Detect which cell encompasses the target text, then output its (x, y) center coordinate. 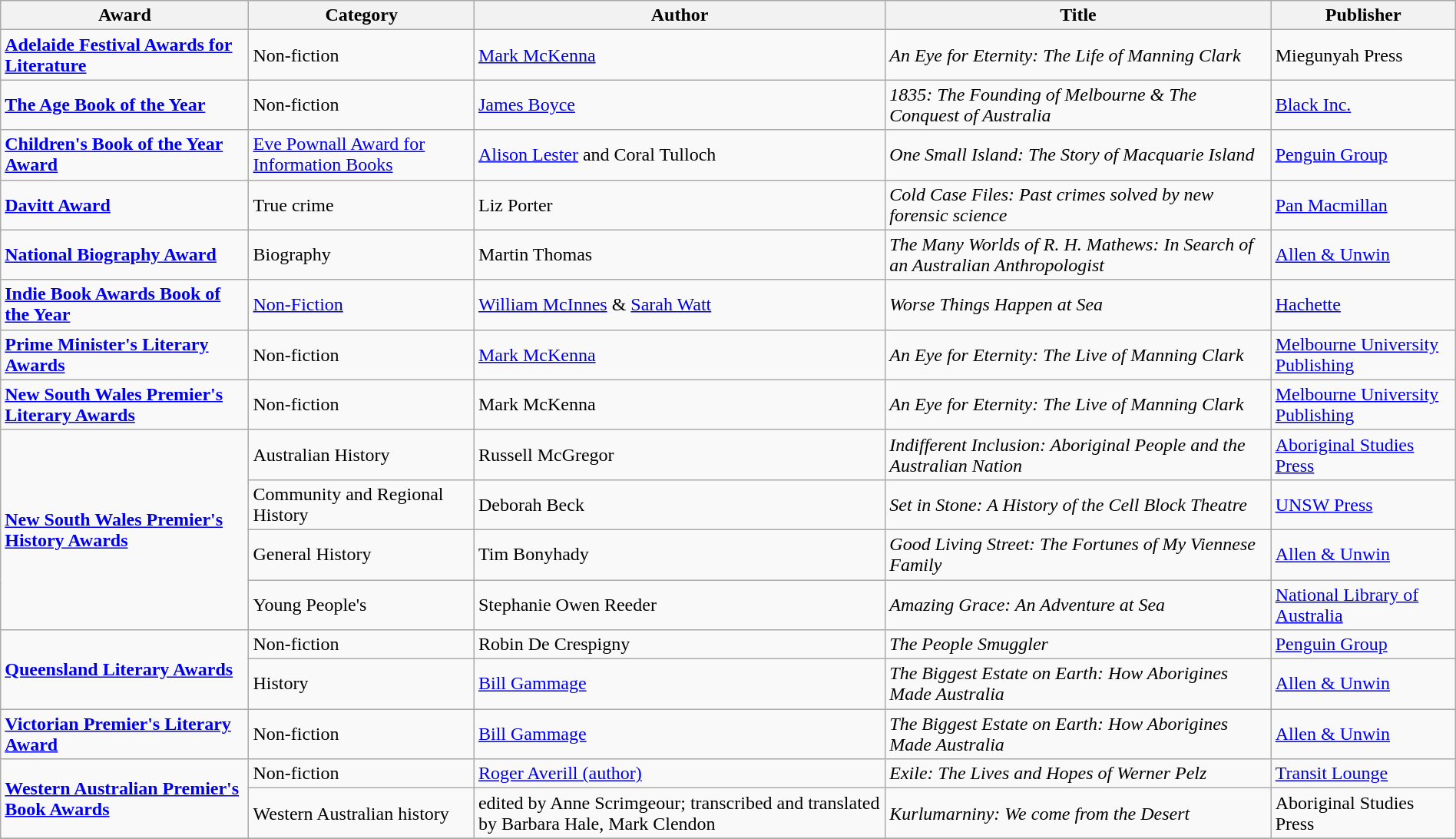
Indie Book Awards Book of the Year (124, 304)
Young People's (361, 604)
Victorian Premier's Literary Award (124, 735)
Community and Regional History (361, 504)
Publisher (1363, 15)
Adelaide Festival Awards for Literature (124, 55)
UNSW Press (1363, 504)
Australian History (361, 455)
Good Living Street: The Fortunes of My Viennese Family (1078, 555)
Set in Stone: A History of the Cell Block Theatre (1078, 504)
General History (361, 555)
Title (1078, 15)
An Eye for Eternity: The Life of Manning Clark (1078, 55)
Kurlumarniny: We come from the Desert (1078, 813)
Robin De Crespigny (679, 645)
New South Wales Premier's Literary Awards (124, 404)
Deborah Beck (679, 504)
Martin Thomas (679, 255)
Miegunyah Press (1363, 55)
William McInnes & Sarah Watt (679, 304)
Pan Macmillan (1363, 204)
Biography (361, 255)
Indifferent Inclusion: Aboriginal People and the Australian Nation (1078, 455)
Prime Minister's Literary Awards (124, 355)
Cold Case Files: Past crimes solved by new forensic science (1078, 204)
Western Australian Premier's Book Awards (124, 799)
Alison Lester and Coral Tulloch (679, 155)
1835: The Founding of Melbourne & The Conquest of Australia (1078, 104)
The Many Worlds of R. H. Mathews: In Search of an Australian Anthropologist (1078, 255)
Western Australian history (361, 813)
New South Wales Premier's History Awards (124, 529)
Black Inc. (1363, 104)
Transit Lounge (1363, 774)
Children's Book of the Year Award (124, 155)
Roger Averill (author) (679, 774)
Amazing Grace: An Adventure at Sea (1078, 604)
History (361, 684)
Category (361, 15)
Author (679, 15)
National Biography Award (124, 255)
Worse Things Happen at Sea (1078, 304)
The Age Book of the Year (124, 104)
Queensland Literary Awards (124, 670)
Davitt Award (124, 204)
James Boyce (679, 104)
Stephanie Owen Reeder (679, 604)
The People Smuggler (1078, 645)
True crime (361, 204)
National Library of Australia (1363, 604)
Eve Pownall Award for Information Books (361, 155)
Tim Bonyhady (679, 555)
Exile: The Lives and Hopes of Werner Pelz (1078, 774)
Non-Fiction (361, 304)
Award (124, 15)
edited by Anne Scrimgeour; transcribed and translated by Barbara Hale, Mark Clendon (679, 813)
Russell McGregor (679, 455)
One Small Island: The Story of Macquarie Island (1078, 155)
Hachette (1363, 304)
Liz Porter (679, 204)
